For the text-containing cell, return its midpoint in [x, y] coordinate format. 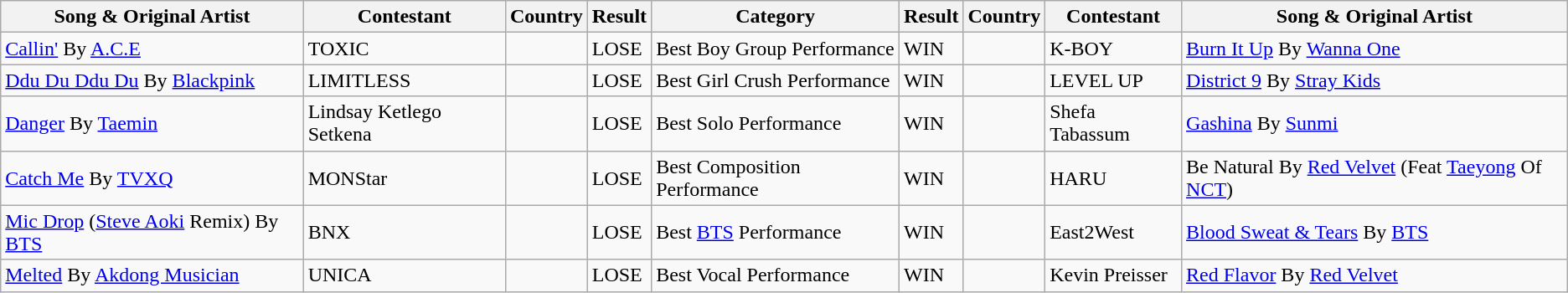
LEVEL UP [1114, 80]
Best Vocal Performance [776, 275]
Blood Sweat & Tears By BTS [1375, 233]
Best BTS Performance [776, 233]
Danger By Taemin [152, 124]
Red Flavor By Red Velvet [1375, 275]
District 9 By Stray Kids [1375, 80]
Best Boy Group Performance [776, 49]
Gashina By Sunmi [1375, 124]
Category [776, 17]
Best Solo Performance [776, 124]
Best Girl Crush Performance [776, 80]
Catch Me By TVXQ [152, 177]
Melted By Akdong Musician [152, 275]
K-BOY [1114, 49]
Burn It Up By Wanna One [1375, 49]
Callin' By A.C.E [152, 49]
MONStar [404, 177]
Be Natural By Red Velvet (Feat Taeyong Of NCT) [1375, 177]
TOXIC [404, 49]
Kevin Preisser [1114, 275]
Mic Drop (Steve Aoki Remix) By BTS [152, 233]
LIMITLESS [404, 80]
BNX [404, 233]
UNICA [404, 275]
Ddu Du Ddu Du By Blackpink [152, 80]
HARU [1114, 177]
Shefa Tabassum [1114, 124]
East2West [1114, 233]
Lindsay Ketlego Setkena [404, 124]
Best Composition Performance [776, 177]
